Search for the cell housing the specified text and yield its [X, Y] center coordinate. 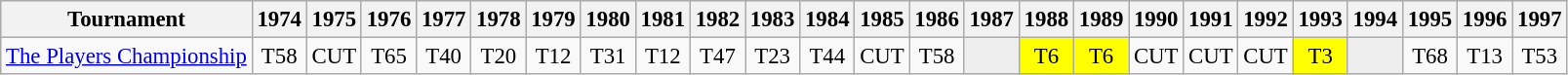
T23 [773, 56]
1994 [1375, 19]
T13 [1485, 56]
T3 [1320, 56]
1980 [608, 19]
T20 [499, 56]
T65 [388, 56]
1977 [444, 19]
1982 [717, 19]
1997 [1540, 19]
1983 [773, 19]
1979 [553, 19]
T31 [608, 56]
1989 [1101, 19]
1975 [334, 19]
1976 [388, 19]
1990 [1156, 19]
T44 [827, 56]
The Players Championship [127, 56]
1988 [1046, 19]
1993 [1320, 19]
1974 [279, 19]
1986 [937, 19]
T53 [1540, 56]
1991 [1211, 19]
T40 [444, 56]
1978 [499, 19]
T68 [1429, 56]
1995 [1429, 19]
1984 [827, 19]
1981 [663, 19]
Tournament [127, 19]
1992 [1266, 19]
1996 [1485, 19]
1987 [991, 19]
T47 [717, 56]
1985 [882, 19]
